Detect which cell encompasses the target text, then output its (x, y) center coordinate. 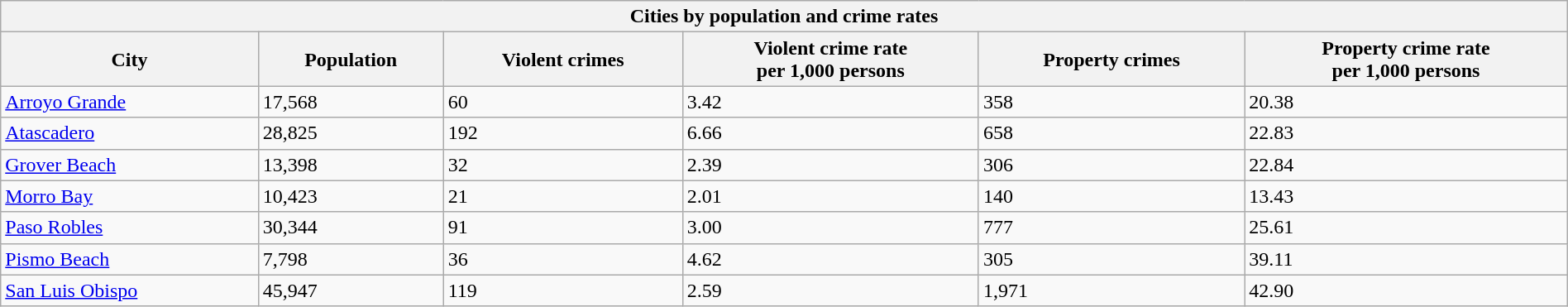
45,947 (351, 290)
20.38 (1406, 102)
21 (562, 196)
192 (562, 133)
32 (562, 165)
140 (1111, 196)
13,398 (351, 165)
Violent crime rateper 1,000 persons (830, 60)
25.61 (1406, 228)
10,423 (351, 196)
Cities by population and crime rates (784, 17)
City (129, 60)
2.01 (830, 196)
13.43 (1406, 196)
3.00 (830, 228)
4.62 (830, 259)
28,825 (351, 133)
Paso Robles (129, 228)
Violent crimes (562, 60)
30,344 (351, 228)
Atascadero (129, 133)
Arroyo Grande (129, 102)
91 (562, 228)
Pismo Beach (129, 259)
Morro Bay (129, 196)
Grover Beach (129, 165)
Population (351, 60)
San Luis Obispo (129, 290)
1,971 (1111, 290)
Property crimes (1111, 60)
42.90 (1406, 290)
60 (562, 102)
36 (562, 259)
7,798 (351, 259)
358 (1111, 102)
22.83 (1406, 133)
39.11 (1406, 259)
6.66 (830, 133)
17,568 (351, 102)
3.42 (830, 102)
2.39 (830, 165)
777 (1111, 228)
305 (1111, 259)
658 (1111, 133)
Property crime rateper 1,000 persons (1406, 60)
22.84 (1406, 165)
306 (1111, 165)
119 (562, 290)
2.59 (830, 290)
